Determine the [x, y] coordinate at the center of the cell enclosing the given text.  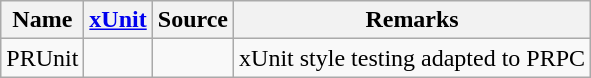
xUnit [118, 20]
Remarks [412, 20]
Name [42, 20]
PRUnit [42, 58]
Source [192, 20]
xUnit style testing adapted to PRPC [412, 58]
